Identify which cell holds the provided text, then report its [x, y] central coordinate. 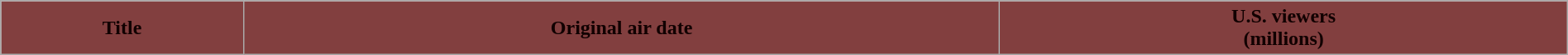
U.S. viewers(millions) [1284, 28]
Original air date [622, 28]
Title [122, 28]
